Scan for the cell matching the given text and deliver its (X, Y) coordinate at center. 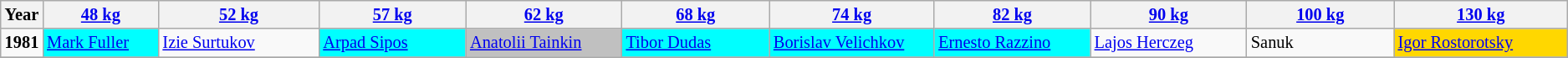
Tibor Dudas (696, 43)
48 kg (100, 14)
Izie Surtukov (239, 43)
Mark Fuller (100, 43)
Ernesto Razzino (1012, 43)
82 kg (1012, 14)
90 kg (1169, 14)
Lajos Herczeg (1169, 43)
Borislav Velichkov (851, 43)
Year (22, 14)
74 kg (851, 14)
57 kg (392, 14)
68 kg (696, 14)
62 kg (544, 14)
Sanuk (1320, 43)
Arpad Sipos (392, 43)
52 kg (239, 14)
100 kg (1320, 14)
Igor Rostorotsky (1481, 43)
Anatolii Tainkin (544, 43)
130 kg (1481, 14)
1981 (22, 43)
